For the text-containing cell, return its midpoint in [x, y] coordinate format. 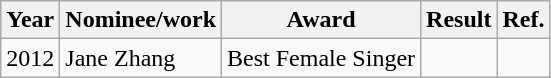
Ref. [524, 20]
2012 [30, 58]
Year [30, 20]
Nominee/work [141, 20]
Award [322, 20]
Best Female Singer [322, 58]
Result [459, 20]
Jane Zhang [141, 58]
